Detect which cell encompasses the target text, then output its (x, y) center coordinate. 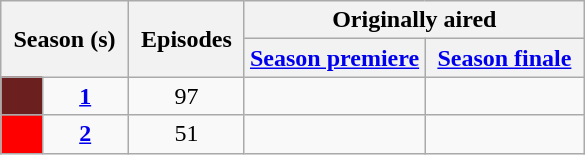
Season finale (505, 58)
Season premiere (334, 58)
Episodes (186, 39)
2 (85, 134)
97 (186, 96)
Originally aired (414, 20)
Season (s) (65, 39)
51 (186, 134)
1 (85, 96)
